From the cell containing the given text, extract its center point as (x, y) coordinate. 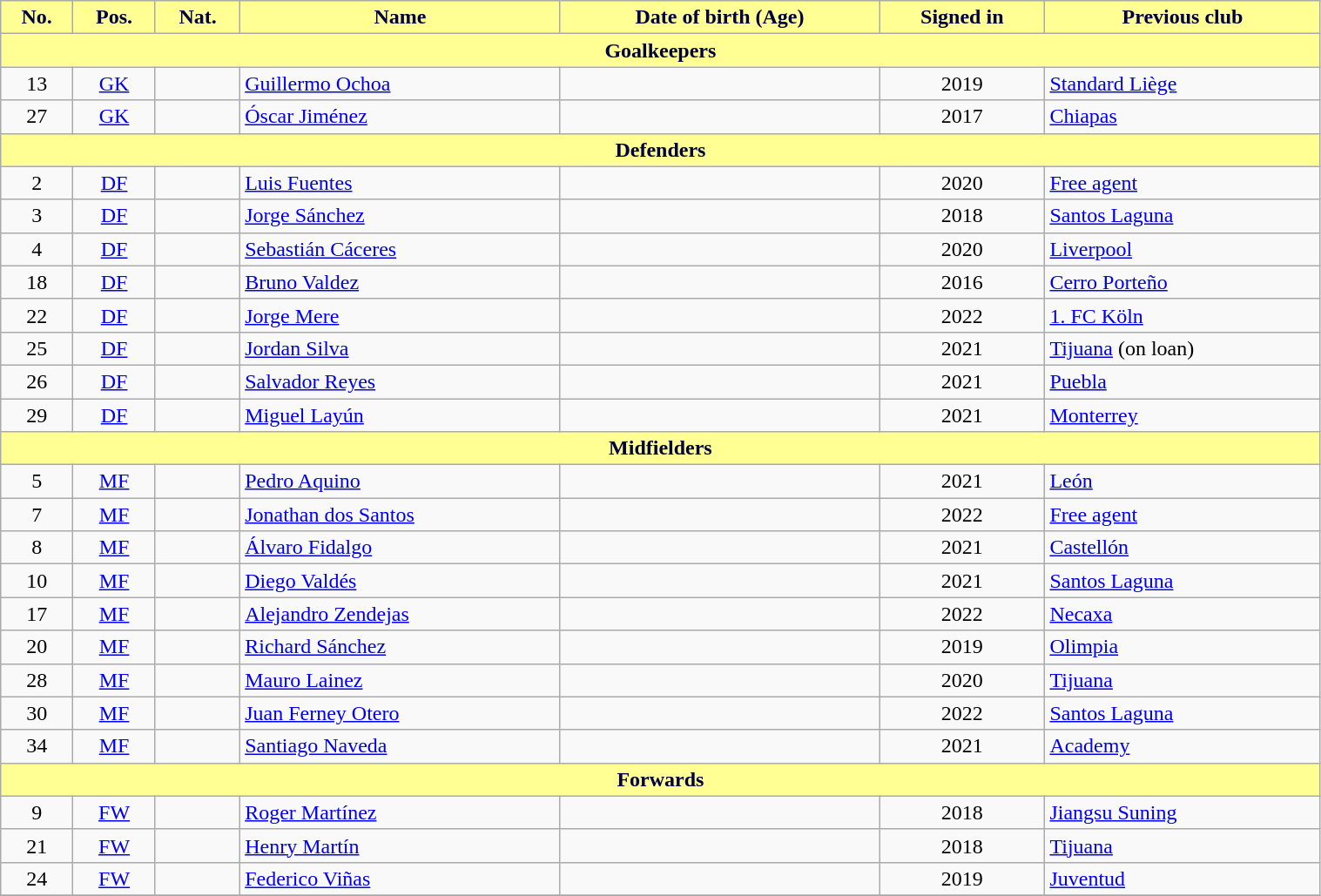
Signed in (962, 17)
1. FC Köln (1183, 315)
Jorge Sánchez (401, 216)
Mauro Lainez (401, 680)
21 (37, 845)
4 (37, 249)
25 (37, 348)
Óscar Jiménez (401, 117)
Tijuana (on loan) (1183, 348)
Defenders (660, 150)
Miguel Layún (401, 415)
Forwards (660, 779)
Cerro Porteño (1183, 282)
Juan Ferney Otero (401, 713)
Academy (1183, 746)
7 (37, 515)
Alejandro Zendejas (401, 614)
3 (37, 216)
Bruno Valdez (401, 282)
Monterrey (1183, 415)
29 (37, 415)
Sebastián Cáceres (401, 249)
Pedro Aquino (401, 482)
Jiangsu Suning (1183, 812)
León (1183, 482)
Castellón (1183, 548)
Federico Viñas (401, 879)
Previous club (1183, 17)
28 (37, 680)
2017 (962, 117)
9 (37, 812)
5 (37, 482)
Guillermo Ochoa (401, 84)
Jorge Mere (401, 315)
Goalkeepers (660, 51)
Standard Liège (1183, 84)
17 (37, 614)
Pos. (115, 17)
Liverpool (1183, 249)
Chiapas (1183, 117)
Roger Martínez (401, 812)
24 (37, 879)
Salvador Reyes (401, 381)
Richard Sánchez (401, 647)
10 (37, 581)
Puebla (1183, 381)
13 (37, 84)
26 (37, 381)
Jonathan dos Santos (401, 515)
8 (37, 548)
Diego Valdés (401, 581)
22 (37, 315)
2016 (962, 282)
Midfielders (660, 448)
20 (37, 647)
2 (37, 183)
Name (401, 17)
Álvaro Fidalgo (401, 548)
Necaxa (1183, 614)
Date of birth (Age) (719, 17)
Luis Fuentes (401, 183)
Juventud (1183, 879)
27 (37, 117)
No. (37, 17)
18 (37, 282)
Henry Martín (401, 845)
Jordan Silva (401, 348)
Nat. (197, 17)
30 (37, 713)
34 (37, 746)
Olimpia (1183, 647)
Santiago Naveda (401, 746)
